Scan for the cell matching the given text and deliver its [x, y] coordinate at center. 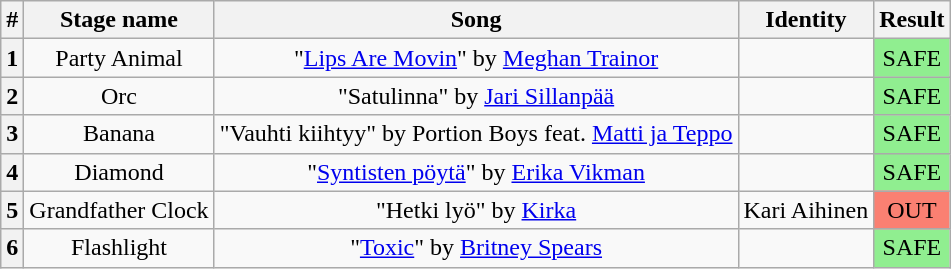
Stage name [119, 20]
"Syntisten pöytä" by Erika Vikman [476, 172]
"Lips Are Movin" by Meghan Trainor [476, 58]
OUT [912, 210]
3 [12, 134]
Identity [806, 20]
Kari Aihinen [806, 210]
Orc [119, 96]
2 [12, 96]
Diamond [119, 172]
"Hetki lyö" by Kirka [476, 210]
"Satulinna" by Jari Sillanpää [476, 96]
4 [12, 172]
Flashlight [119, 248]
Party Animal [119, 58]
Grandfather Clock [119, 210]
1 [12, 58]
"Toxic" by Britney Spears [476, 248]
Song [476, 20]
Result [912, 20]
# [12, 20]
"Vauhti kiihtyy" by Portion Boys feat. Matti ja Teppo [476, 134]
Banana [119, 134]
6 [12, 248]
5 [12, 210]
